Provide the [X, Y] coordinate of the cell's center where the given text is located.  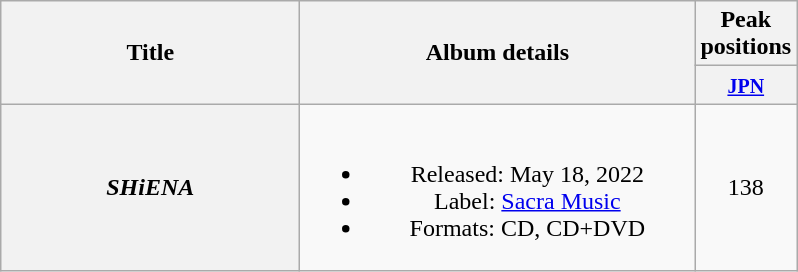
Released: May 18, 2022 Label: Sacra MusicFormats: CD, CD+DVD [498, 188]
138 [746, 188]
Title [150, 52]
Album details [498, 52]
JPN [746, 85]
Peak positions [746, 34]
SHiENA [150, 188]
